Extract the (X, Y) coordinate from the center of the cell holding the provided text.  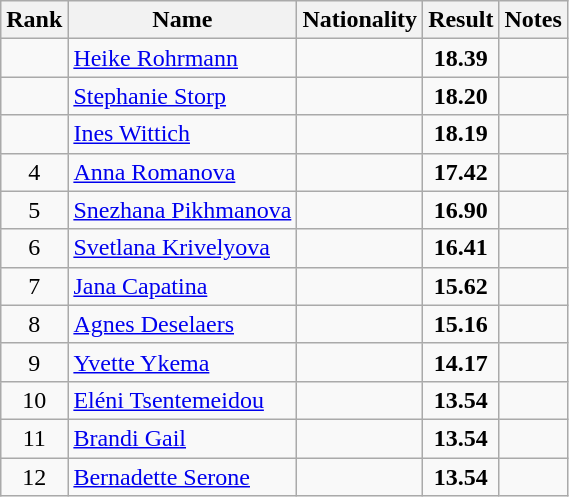
12 (34, 477)
5 (34, 210)
4 (34, 172)
15.16 (461, 324)
Rank (34, 20)
Stephanie Storp (182, 96)
18.19 (461, 134)
18.39 (461, 58)
Bernadette Serone (182, 477)
11 (34, 438)
8 (34, 324)
Ines Wittich (182, 134)
Anna Romanova (182, 172)
6 (34, 248)
18.20 (461, 96)
16.90 (461, 210)
9 (34, 362)
Heike Rohrmann (182, 58)
Agnes Deselaers (182, 324)
Notes (533, 20)
Jana Capatina (182, 286)
7 (34, 286)
16.41 (461, 248)
10 (34, 400)
14.17 (461, 362)
15.62 (461, 286)
Snezhana Pikhmanova (182, 210)
Result (461, 20)
Svetlana Krivelyova (182, 248)
Nationality (360, 20)
Name (182, 20)
17.42 (461, 172)
Yvette Ykema (182, 362)
Eléni Tsentemeidou (182, 400)
Brandi Gail (182, 438)
